Extract the (X, Y) coordinate from the center of the cell holding the provided text.  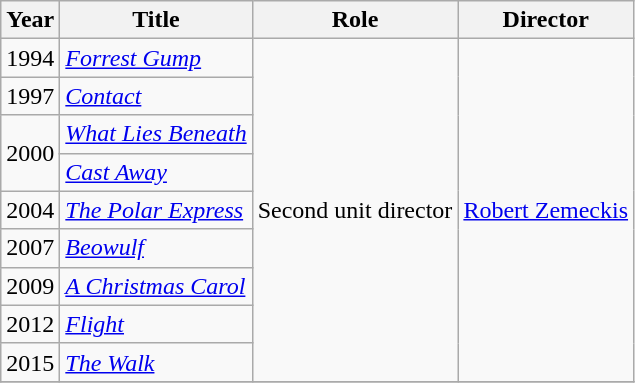
2012 (30, 324)
Second unit director (355, 210)
Title (156, 20)
What Lies Beneath (156, 134)
Beowulf (156, 248)
Contact (156, 96)
The Polar Express (156, 210)
Flight (156, 324)
The Walk (156, 362)
1994 (30, 58)
Forrest Gump (156, 58)
Year (30, 20)
Director (546, 20)
2007 (30, 248)
Cast Away (156, 172)
Robert Zemeckis (546, 210)
2015 (30, 362)
2004 (30, 210)
Role (355, 20)
A Christmas Carol (156, 286)
2000 (30, 153)
1997 (30, 96)
2009 (30, 286)
